Identify which cell holds the provided text, then report its (x, y) central coordinate. 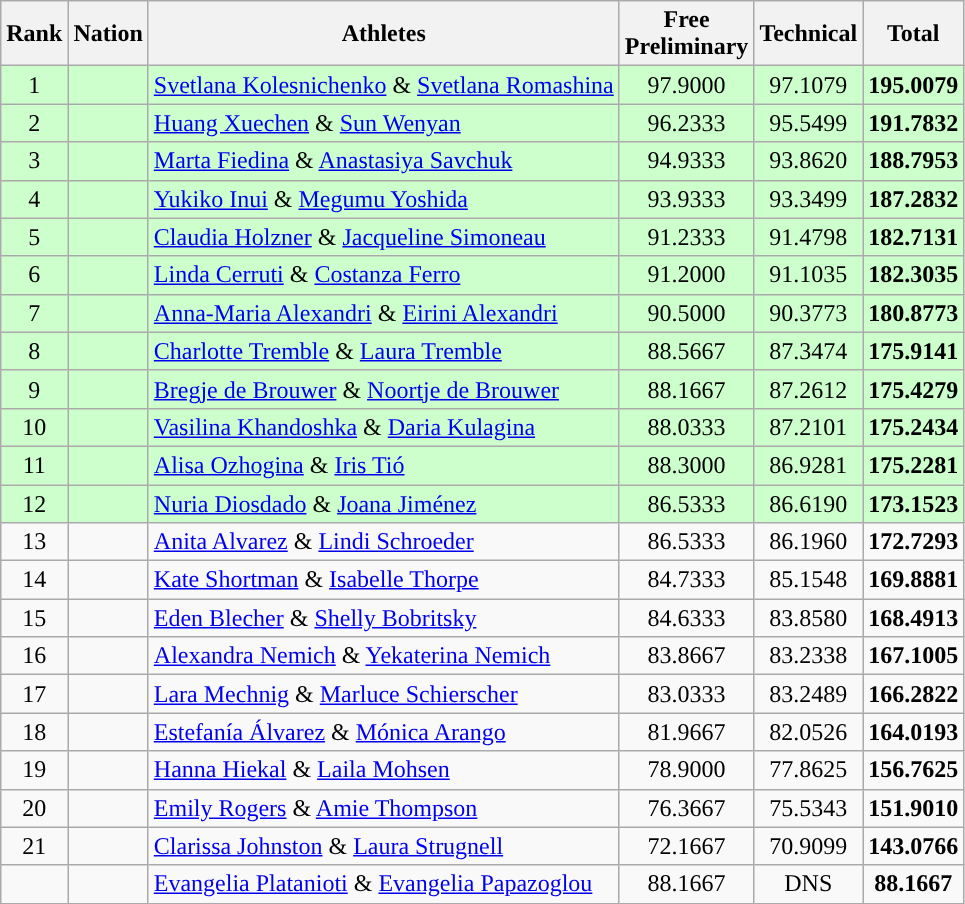
76.3667 (686, 808)
143.0766 (914, 846)
13 (34, 542)
91.1035 (808, 275)
70.9099 (808, 846)
Huang Xuechen & Sun Wenyan (384, 123)
14 (34, 580)
172.7293 (914, 542)
83.8667 (686, 656)
167.1005 (914, 656)
15 (34, 618)
Kate Shortman & Isabelle Thorpe (384, 580)
78.9000 (686, 770)
4 (34, 199)
12 (34, 503)
Clarissa Johnston & Laura Strugnell (384, 846)
175.2281 (914, 465)
Anna-Maria Alexandri & Eirini Alexandri (384, 313)
84.6333 (686, 618)
182.3035 (914, 275)
87.2101 (808, 427)
Evangelia Platanioti & Evangelia Papazoglou (384, 884)
82.0526 (808, 732)
Anita Alvarez & Lindi Schroeder (384, 542)
Eden Blecher & Shelly Bobritsky (384, 618)
11 (34, 465)
91.2333 (686, 237)
88.0333 (686, 427)
188.7953 (914, 161)
21 (34, 846)
173.1523 (914, 503)
16 (34, 656)
91.2000 (686, 275)
1 (34, 85)
151.9010 (914, 808)
88.3000 (686, 465)
156.7625 (914, 770)
166.2822 (914, 694)
6 (34, 275)
Emily Rogers & Amie Thompson (384, 808)
Alexandra Nemich & Yekaterina Nemich (384, 656)
Free Preliminary (686, 34)
19 (34, 770)
81.9667 (686, 732)
Vasilina Khandoshka & Daria Kulagina (384, 427)
Yukiko Inui & Megumu Yoshida (384, 199)
3 (34, 161)
90.5000 (686, 313)
10 (34, 427)
87.3474 (808, 351)
93.9333 (686, 199)
93.3499 (808, 199)
83.2489 (808, 694)
Charlotte Tremble & Laura Tremble (384, 351)
77.8625 (808, 770)
Nation (108, 34)
Nuria Diosdado & Joana Jiménez (384, 503)
75.5343 (808, 808)
Linda Cerruti & Costanza Ferro (384, 275)
Rank (34, 34)
97.1079 (808, 85)
18 (34, 732)
Alisa Ozhogina & Iris Tió (384, 465)
164.0193 (914, 732)
Lara Mechnig & Marluce Schierscher (384, 694)
86.9281 (808, 465)
169.8881 (914, 580)
84.7333 (686, 580)
191.7832 (914, 123)
Estefanía Álvarez & Mónica Arango (384, 732)
DNS (808, 884)
94.9333 (686, 161)
86.1960 (808, 542)
195.0079 (914, 85)
91.4798 (808, 237)
5 (34, 237)
168.4913 (914, 618)
87.2612 (808, 389)
182.7131 (914, 237)
175.4279 (914, 389)
97.9000 (686, 85)
83.0333 (686, 694)
86.6190 (808, 503)
Total (914, 34)
90.3773 (808, 313)
175.2434 (914, 427)
83.2338 (808, 656)
83.8580 (808, 618)
88.5667 (686, 351)
85.1548 (808, 580)
9 (34, 389)
20 (34, 808)
Marta Fiedina & Anastasiya Savchuk (384, 161)
7 (34, 313)
175.9141 (914, 351)
Hanna Hiekal & Laila Mohsen (384, 770)
96.2333 (686, 123)
95.5499 (808, 123)
2 (34, 123)
Bregje de Brouwer & Noortje de Brouwer (384, 389)
Athletes (384, 34)
72.1667 (686, 846)
180.8773 (914, 313)
Technical (808, 34)
Svetlana Kolesnichenko & Svetlana Romashina (384, 85)
8 (34, 351)
187.2832 (914, 199)
93.8620 (808, 161)
17 (34, 694)
Claudia Holzner & Jacqueline Simoneau (384, 237)
